Return the [X, Y] coordinate for the center point of the cell that contains the specified text.  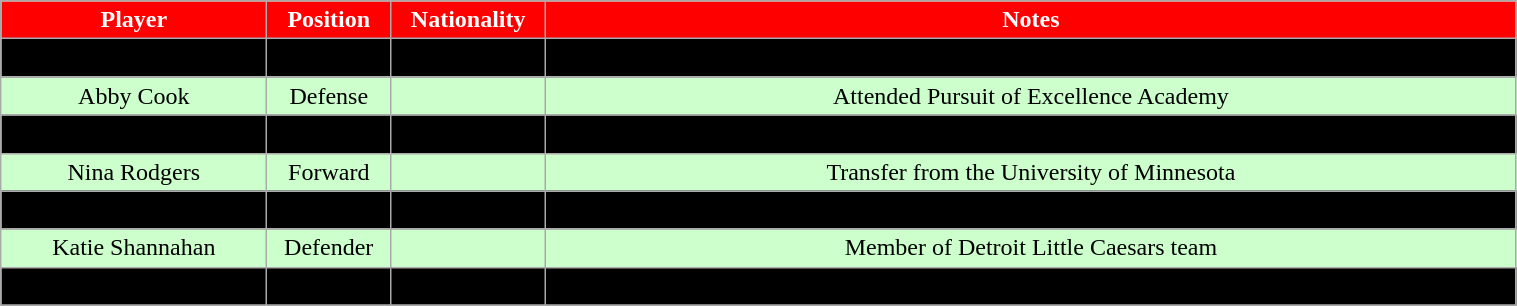
Played for Canada in 2015 Series with USA [1031, 286]
Attended Shattuck-St. Mary's Academy [1031, 210]
Katie Shannahan [134, 248]
Played for Team Quebec [1031, 134]
Breanna Scarpaci [134, 210]
Nationality [468, 20]
Notes [1031, 20]
Attended Pursuit of Excellence Academy [1031, 96]
Joined 3 current BU players at Hockey Canada Strength and Conditioning Camp [1031, 58]
Nina Rodgers [134, 172]
Natasza Tarnowski [134, 286]
Transfer from the University of Minnesota [1031, 172]
Deziray DeSousa [134, 134]
Abby Cook [134, 96]
Alexandra Calderone [134, 58]
Defense [329, 96]
Position [329, 20]
Member of Detroit Little Caesars team [1031, 248]
Player [134, 20]
